Capture the cell that displays the provided text and extract its [X, Y] central coordinate. 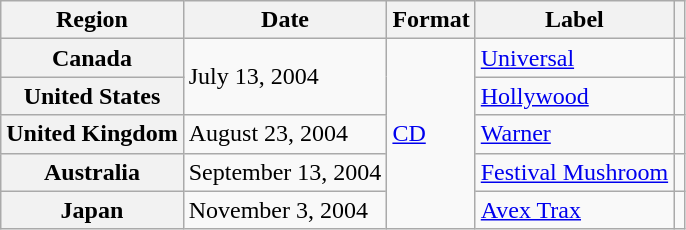
July 13, 2004 [285, 77]
November 3, 2004 [285, 210]
Hollywood [574, 96]
September 13, 2004 [285, 172]
Warner [574, 134]
Festival Mushroom [574, 172]
Label [574, 20]
Australia [92, 172]
United Kingdom [92, 134]
Universal [574, 58]
United States [92, 96]
Format [431, 20]
Region [92, 20]
Avex Trax [574, 210]
August 23, 2004 [285, 134]
Date [285, 20]
Canada [92, 58]
Japan [92, 210]
CD [431, 134]
